Search for the cell housing the specified text and yield its (X, Y) center coordinate. 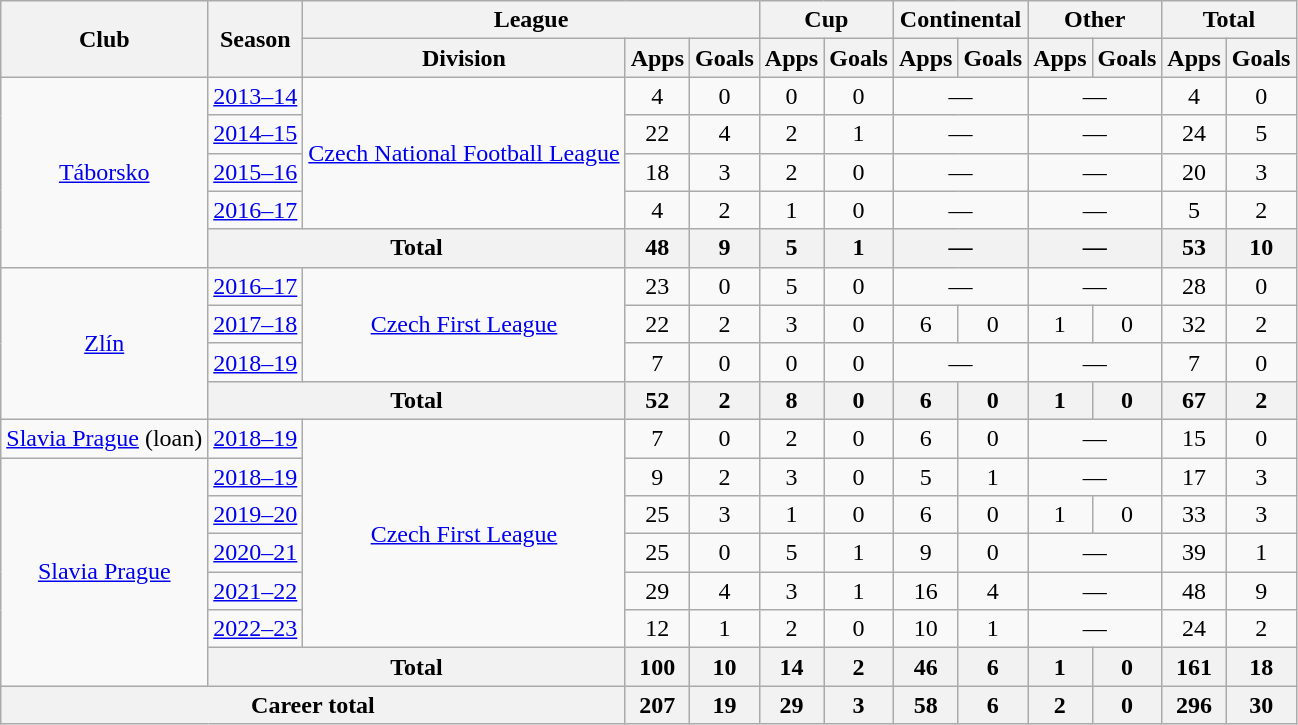
207 (657, 705)
2019–20 (256, 515)
Division (464, 58)
Zlín (104, 343)
League (531, 20)
32 (1194, 324)
67 (1194, 400)
2013–14 (256, 96)
2014–15 (256, 134)
8 (791, 400)
20 (1194, 172)
39 (1194, 553)
2020–21 (256, 553)
161 (1194, 667)
28 (1194, 286)
100 (657, 667)
2015–16 (256, 172)
Slavia Prague (loan) (104, 438)
2017–18 (256, 324)
Cup (826, 20)
Other (1095, 20)
17 (1194, 477)
46 (925, 667)
16 (925, 591)
Club (104, 39)
58 (925, 705)
23 (657, 286)
Continental (960, 20)
296 (1194, 705)
53 (1194, 248)
33 (1194, 515)
Slavia Prague (104, 572)
Táborsko (104, 172)
12 (657, 629)
Season (256, 39)
2021–22 (256, 591)
Career total (313, 705)
Czech National Football League (464, 153)
14 (791, 667)
2022–23 (256, 629)
15 (1194, 438)
30 (1261, 705)
52 (657, 400)
19 (725, 705)
